Search for the cell housing the specified text and yield its (x, y) center coordinate. 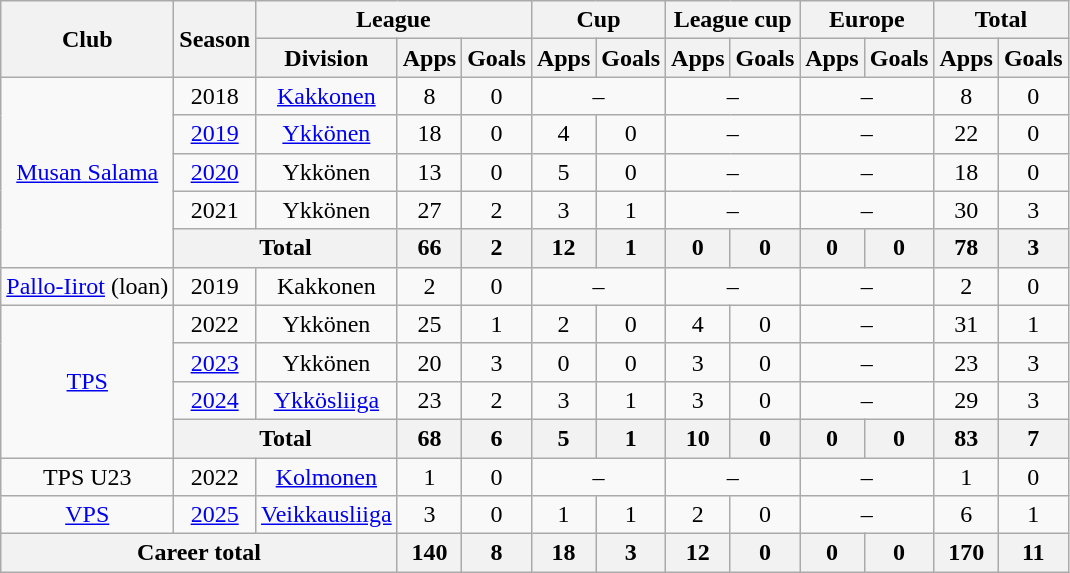
78 (966, 248)
Pallo-Iirot (loan) (88, 286)
2024 (215, 400)
Club (88, 39)
2018 (215, 96)
10 (698, 438)
Europe (867, 20)
31 (966, 324)
Division (327, 58)
2021 (215, 210)
83 (966, 438)
Ykkösliiga (327, 400)
TPS U23 (88, 477)
Season (215, 39)
22 (966, 134)
TPS (88, 381)
140 (429, 553)
170 (966, 553)
20 (429, 362)
VPS (88, 515)
Veikkausliiga (327, 515)
2025 (215, 515)
League cup (733, 20)
Kolmonen (327, 477)
66 (429, 248)
30 (966, 210)
11 (1033, 553)
27 (429, 210)
29 (966, 400)
7 (1033, 438)
League (394, 20)
Career total (199, 553)
25 (429, 324)
2020 (215, 172)
Musan Salama (88, 172)
68 (429, 438)
13 (429, 172)
Cup (598, 20)
2023 (215, 362)
